Detect which cell encompasses the target text, then output its (X, Y) center coordinate. 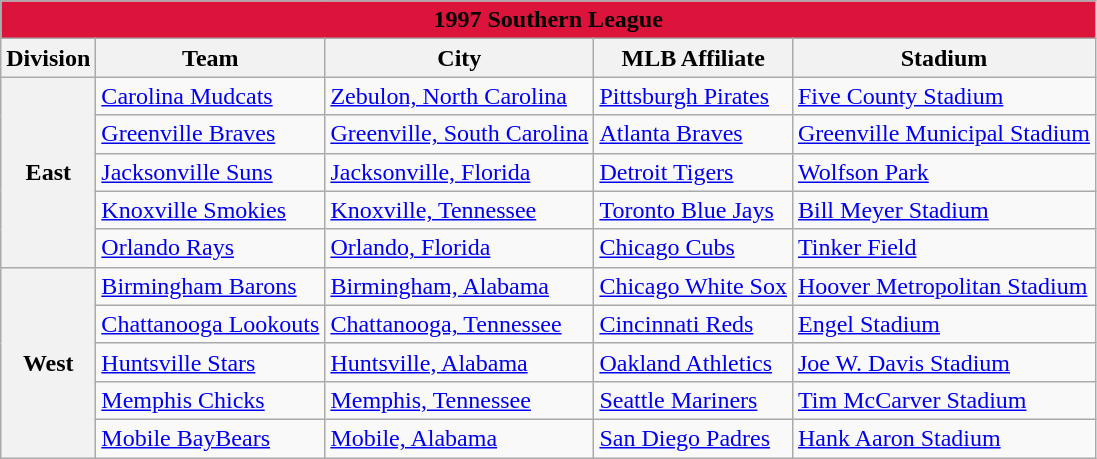
Tinker Field (944, 248)
Jacksonville Suns (210, 172)
San Diego Padres (694, 438)
Memphis, Tennessee (460, 400)
Team (210, 58)
Greenville Braves (210, 134)
Five County Stadium (944, 96)
Zebulon, North Carolina (460, 96)
Atlanta Braves (694, 134)
Cincinnati Reds (694, 324)
Detroit Tigers (694, 172)
Joe W. Davis Stadium (944, 362)
Engel Stadium (944, 324)
Pittsburgh Pirates (694, 96)
Carolina Mudcats (210, 96)
Memphis Chicks (210, 400)
Greenville Municipal Stadium (944, 134)
Birmingham, Alabama (460, 286)
Chattanooga Lookouts (210, 324)
Chicago Cubs (694, 248)
West (48, 362)
Greenville, South Carolina (460, 134)
1997 Southern League (548, 20)
Huntsville, Alabama (460, 362)
Jacksonville, Florida (460, 172)
Tim McCarver Stadium (944, 400)
Orlando, Florida (460, 248)
Oakland Athletics (694, 362)
Birmingham Barons (210, 286)
MLB Affiliate (694, 58)
Mobile, Alabama (460, 438)
Mobile BayBears (210, 438)
Chattanooga, Tennessee (460, 324)
Hank Aaron Stadium (944, 438)
Seattle Mariners (694, 400)
East (48, 172)
Chicago White Sox (694, 286)
Knoxville, Tennessee (460, 210)
Toronto Blue Jays (694, 210)
Division (48, 58)
Stadium (944, 58)
Orlando Rays (210, 248)
Wolfson Park (944, 172)
Knoxville Smokies (210, 210)
Hoover Metropolitan Stadium (944, 286)
Huntsville Stars (210, 362)
City (460, 58)
Bill Meyer Stadium (944, 210)
